Determine the [X, Y] coordinate at the center of the cell enclosing the given text.  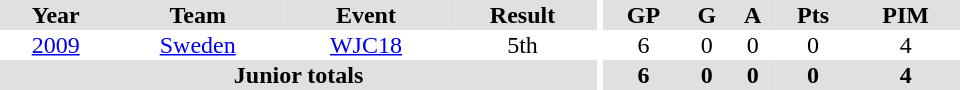
Sweden [198, 45]
2009 [56, 45]
GP [644, 15]
5th [522, 45]
Year [56, 15]
PIM [906, 15]
Junior totals [298, 75]
G [706, 15]
WJC18 [366, 45]
Event [366, 15]
Result [522, 15]
Pts [813, 15]
A [752, 15]
Team [198, 15]
